Identify which cell holds the provided text, then report its (X, Y) central coordinate. 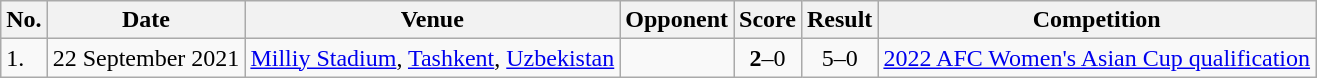
Opponent (677, 20)
Result (839, 20)
Venue (432, 20)
No. (24, 20)
Score (768, 20)
2–0 (768, 58)
5–0 (839, 58)
1. (24, 58)
22 September 2021 (146, 58)
Date (146, 20)
2022 AFC Women's Asian Cup qualification (1097, 58)
Competition (1097, 20)
Milliy Stadium, Tashkent, Uzbekistan (432, 58)
